Output the (x, y) coordinate of the center of the cell containing the given text.  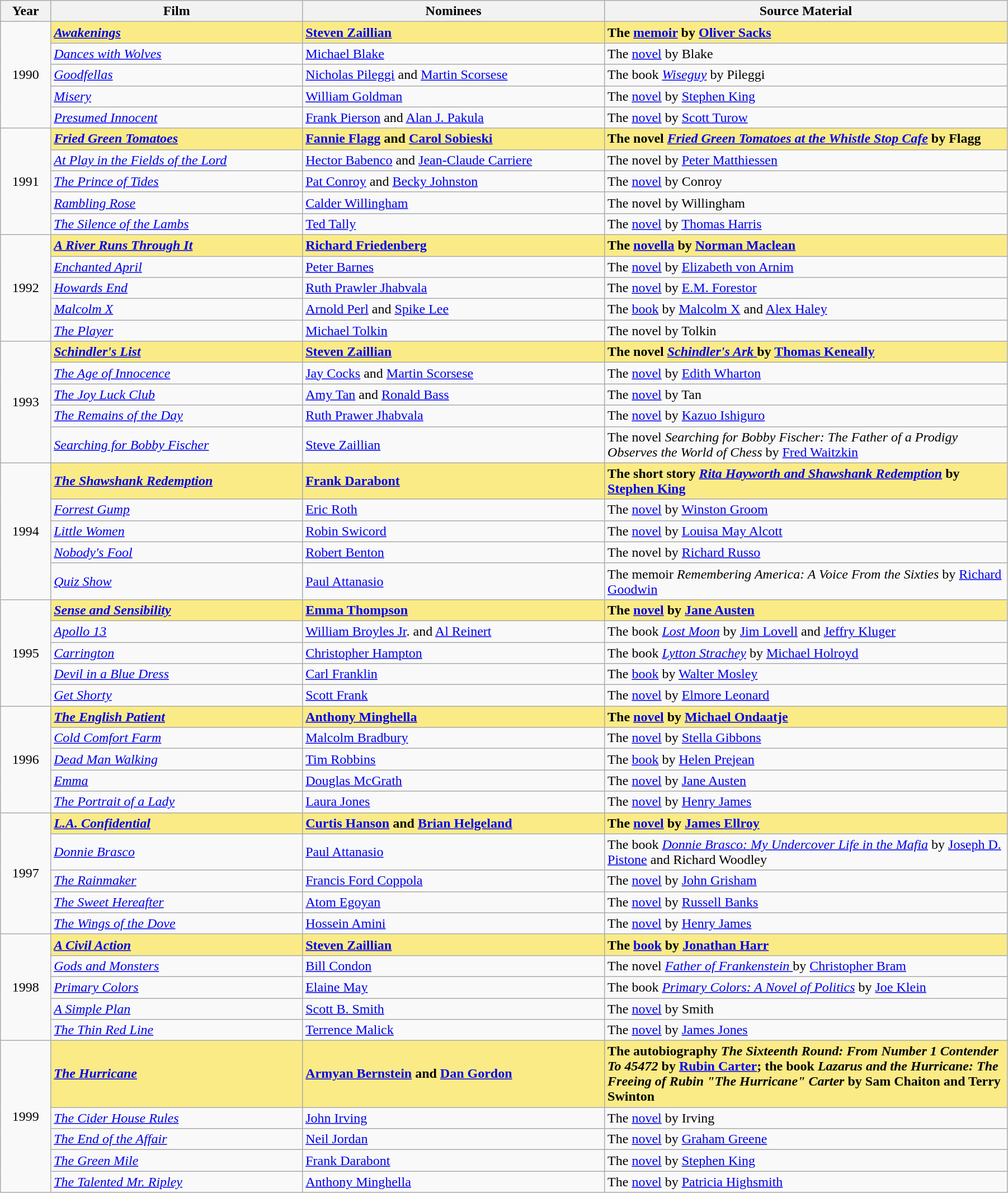
Nicholas Pileggi and Martin Scorsese (454, 75)
The novel by Blake (806, 54)
1994 (26, 531)
Enchanted April (177, 267)
A Simple Plan (177, 1009)
Ted Tally (454, 224)
Scott Frank (454, 696)
The Shawshank Redemption (177, 481)
1995 (26, 652)
Nobody's Fool (177, 552)
The novel by Peter Matthiessen (806, 160)
The novel by Russell Banks (806, 902)
Presumed Innocent (177, 118)
The book Wiseguy by Pileggi (806, 75)
Richard Friedenberg (454, 245)
Rambling Rose (177, 203)
The novel by Smith (806, 1009)
The Prince of Tides (177, 181)
1992 (26, 288)
The novel by Kazuo Ishiguro (806, 416)
Elaine May (454, 987)
Source Material (806, 11)
Michael Blake (454, 54)
The memoir Remembering America: A Voice From the Sixties by Richard Goodwin (806, 581)
Pat Conroy and Becky Johnston (454, 181)
Steve Zaillian (454, 444)
Malcolm X (177, 309)
The novel by E.M. Forestor (806, 288)
Bill Condon (454, 966)
The book by Helen Prejean (806, 759)
The Player (177, 331)
The book Lost Moon by Jim Lovell and Jeffry Kluger (806, 631)
Carl Franklin (454, 674)
Armyan Bernstein and Dan Gordon (454, 1074)
Carrington (177, 653)
Calder Willingham (454, 203)
The novel Fried Green Tomatoes at the Whistle Stop Cafe by Flagg (806, 139)
L.A. Confidential (177, 823)
The novel by Patricia Highsmith (806, 1182)
The Portrait of a Lady (177, 802)
Robin Swicord (454, 531)
At Play in the Fields of the Lord (177, 160)
The Remains of the Day (177, 416)
The memoir by Oliver Sacks (806, 32)
1991 (26, 181)
The book by Jonathan Harr (806, 945)
Jay Cocks and Martin Scorsese (454, 373)
The novel by Richard Russo (806, 552)
Malcolm Bradbury (454, 738)
The novel by Stella Gibbons (806, 738)
Francis Ford Coppola (454, 881)
The short story Rita Hayworth and Shawshank Redemption by Stephen King (806, 481)
Terrence Malick (454, 1030)
The Thin Red Line (177, 1030)
The novel Father of Frankenstein by Christopher Bram (806, 966)
Dances with Wolves (177, 54)
The Silence of the Lambs (177, 224)
The novel by Graham Greene (806, 1139)
Ruth Prawer Jhabvala (454, 416)
The novel by Michael Ondaatje (806, 717)
The novel by Conroy (806, 181)
Cold Comfort Farm (177, 738)
John Irving (454, 1118)
The Cider House Rules (177, 1118)
1998 (26, 987)
The Talented Mr. Ripley (177, 1182)
Quiz Show (177, 581)
The novel by Elmore Leonard (806, 696)
Laura Jones (454, 802)
The novel by Winston Groom (806, 510)
Misery (177, 96)
The novel by Tolkin (806, 331)
Forrest Gump (177, 510)
The novel Schindler's Ark by Thomas Keneally (806, 352)
William Goldman (454, 96)
Neil Jordan (454, 1139)
The novel by James Jones (806, 1030)
1996 (26, 759)
The novel by James Ellroy (806, 823)
The book Donnie Brasco: My Undercover Life in the Mafia by Joseph D. Pistone and Richard Woodley (806, 852)
The novel by Willingham (806, 203)
The Green Mile (177, 1161)
Devil in a Blue Dress (177, 674)
Nominees (454, 11)
1999 (26, 1117)
Dead Man Walking (177, 759)
The book by Walter Mosley (806, 674)
Hector Babenco and Jean-Claude Carriere (454, 160)
The book by Malcolm X and Alex Haley (806, 309)
Awakenings (177, 32)
Emma Thompson (454, 610)
Robert Benton (454, 552)
1993 (26, 402)
Christopher Hampton (454, 653)
Peter Barnes (454, 267)
Film (177, 11)
A Civil Action (177, 945)
Arnold Perl and Spike Lee (454, 309)
The Wings of the Dove (177, 923)
The Joy Luck Club (177, 394)
Donnie Brasco (177, 852)
The Sweet Hereafter (177, 902)
Fried Green Tomatoes (177, 139)
Hossein Amini (454, 923)
The novel by Scott Turow (806, 118)
The novel by John Grisham (806, 881)
Frank Pierson and Alan J. Pakula (454, 118)
The novel by Louisa May Alcott (806, 531)
Douglas McGrath (454, 781)
1990 (26, 75)
Apollo 13 (177, 631)
The End of the Affair (177, 1139)
William Broyles Jr. and Al Reinert (454, 631)
Fannie Flagg and Carol Sobieski (454, 139)
The book Lytton Strachey by Michael Holroyd (806, 653)
Year (26, 11)
The Rainmaker (177, 881)
The Hurricane (177, 1074)
The novel Searching for Bobby Fischer: The Father of a Prodigy Observes the World of Chess by Fred Waitzkin (806, 444)
Primary Colors (177, 987)
The novel by Elizabeth von Arnim (806, 267)
Ruth Prawler Jhabvala (454, 288)
The Age of Innocence (177, 373)
Searching for Bobby Fischer (177, 444)
A River Runs Through It (177, 245)
Atom Egoyan (454, 902)
The English Patient (177, 717)
Curtis Hanson and Brian Helgeland (454, 823)
Emma (177, 781)
Schindler's List (177, 352)
Get Shorty (177, 696)
Tim Robbins (454, 759)
The novel by Irving (806, 1118)
1997 (26, 873)
Amy Tan and Ronald Bass (454, 394)
Eric Roth (454, 510)
The novel by Thomas Harris (806, 224)
Goodfellas (177, 75)
Michael Tolkin (454, 331)
Scott B. Smith (454, 1009)
Sense and Sensibility (177, 610)
Little Women (177, 531)
The novel by Tan (806, 394)
Howards End (177, 288)
The novel by Edith Wharton (806, 373)
Gods and Monsters (177, 966)
The novella by Norman Maclean (806, 245)
The book Primary Colors: A Novel of Politics by Joe Klein (806, 987)
